Search for the cell housing the specified text and yield its (x, y) center coordinate. 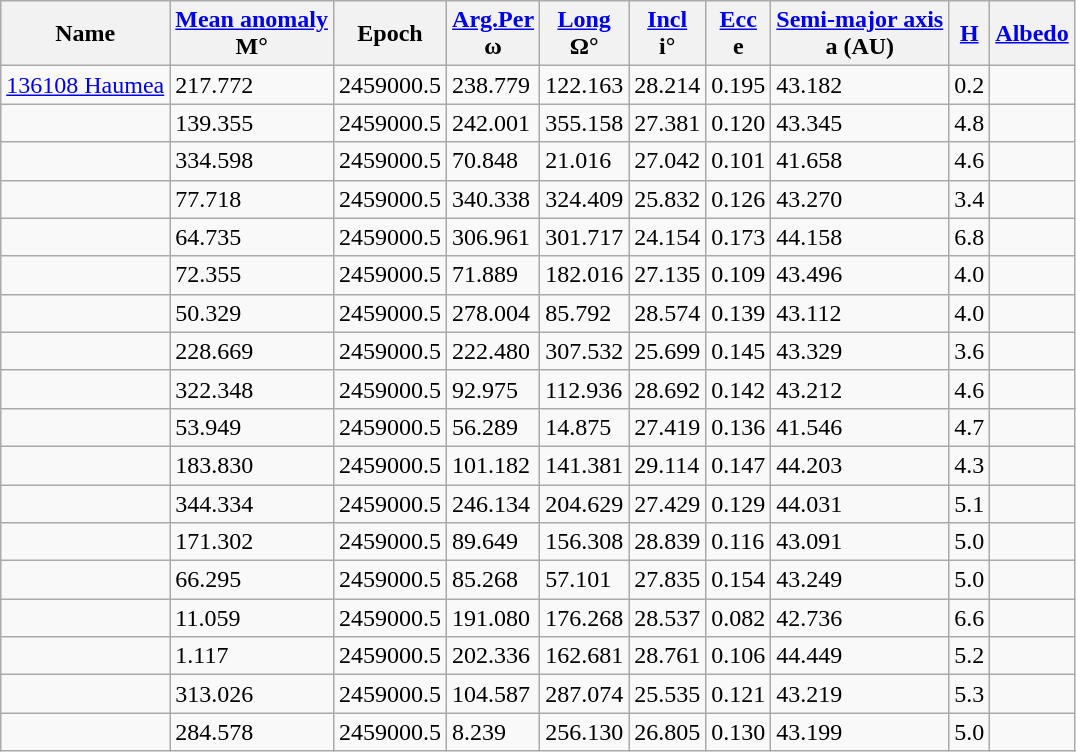
43.345 (860, 123)
139.355 (252, 123)
44.158 (860, 237)
44.031 (860, 503)
355.158 (584, 123)
28.214 (668, 85)
182.016 (584, 275)
64.735 (252, 237)
0.101 (738, 161)
43.270 (860, 199)
41.546 (860, 427)
43.496 (860, 275)
LongΩ° (584, 34)
57.101 (584, 580)
0.2 (970, 85)
176.268 (584, 618)
Epoch (390, 34)
21.016 (584, 161)
156.308 (584, 542)
228.669 (252, 351)
28.761 (668, 656)
0.116 (738, 542)
242.001 (494, 123)
313.026 (252, 694)
322.348 (252, 389)
27.135 (668, 275)
301.717 (584, 237)
43.212 (860, 389)
0.139 (738, 313)
5.1 (970, 503)
25.699 (668, 351)
0.130 (738, 732)
43.329 (860, 351)
44.203 (860, 465)
Mean anomalyM° (252, 34)
122.163 (584, 85)
202.336 (494, 656)
27.835 (668, 580)
50.329 (252, 313)
0.173 (738, 237)
28.537 (668, 618)
0.195 (738, 85)
11.059 (252, 618)
246.134 (494, 503)
204.629 (584, 503)
4.3 (970, 465)
85.792 (584, 313)
Arg.Perω (494, 34)
0.109 (738, 275)
89.649 (494, 542)
6.8 (970, 237)
306.961 (494, 237)
278.004 (494, 313)
92.975 (494, 389)
43.182 (860, 85)
43.112 (860, 313)
27.381 (668, 123)
4.7 (970, 427)
66.295 (252, 580)
0.142 (738, 389)
1.117 (252, 656)
27.429 (668, 503)
162.681 (584, 656)
104.587 (494, 694)
Name (86, 34)
25.832 (668, 199)
0.136 (738, 427)
41.658 (860, 161)
0.145 (738, 351)
43.249 (860, 580)
287.074 (584, 694)
27.419 (668, 427)
0.120 (738, 123)
28.574 (668, 313)
Albedo (1032, 34)
72.355 (252, 275)
0.082 (738, 618)
307.532 (584, 351)
0.121 (738, 694)
Semi-major axisa (AU) (860, 34)
43.219 (860, 694)
0.154 (738, 580)
141.381 (584, 465)
0.147 (738, 465)
25.535 (668, 694)
53.949 (252, 427)
5.2 (970, 656)
56.289 (494, 427)
26.805 (668, 732)
101.182 (494, 465)
77.718 (252, 199)
42.736 (860, 618)
29.114 (668, 465)
85.268 (494, 580)
H (970, 34)
324.409 (584, 199)
28.839 (668, 542)
284.578 (252, 732)
Incli° (668, 34)
43.199 (860, 732)
238.779 (494, 85)
0.126 (738, 199)
0.129 (738, 503)
3.6 (970, 351)
340.338 (494, 199)
344.334 (252, 503)
44.449 (860, 656)
4.8 (970, 123)
71.889 (494, 275)
27.042 (668, 161)
136108 Haumea (86, 85)
8.239 (494, 732)
191.080 (494, 618)
28.692 (668, 389)
24.154 (668, 237)
6.6 (970, 618)
43.091 (860, 542)
14.875 (584, 427)
222.480 (494, 351)
0.106 (738, 656)
217.772 (252, 85)
171.302 (252, 542)
112.936 (584, 389)
183.830 (252, 465)
70.848 (494, 161)
334.598 (252, 161)
256.130 (584, 732)
Ecce (738, 34)
3.4 (970, 199)
5.3 (970, 694)
